Detect which cell encompasses the target text, then output its (x, y) center coordinate. 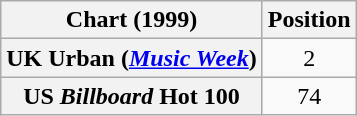
UK Urban (Music Week) (132, 58)
Position (309, 20)
2 (309, 58)
Chart (1999) (132, 20)
US Billboard Hot 100 (132, 96)
74 (309, 96)
